Identify which cell holds the provided text, then report its [X, Y] central coordinate. 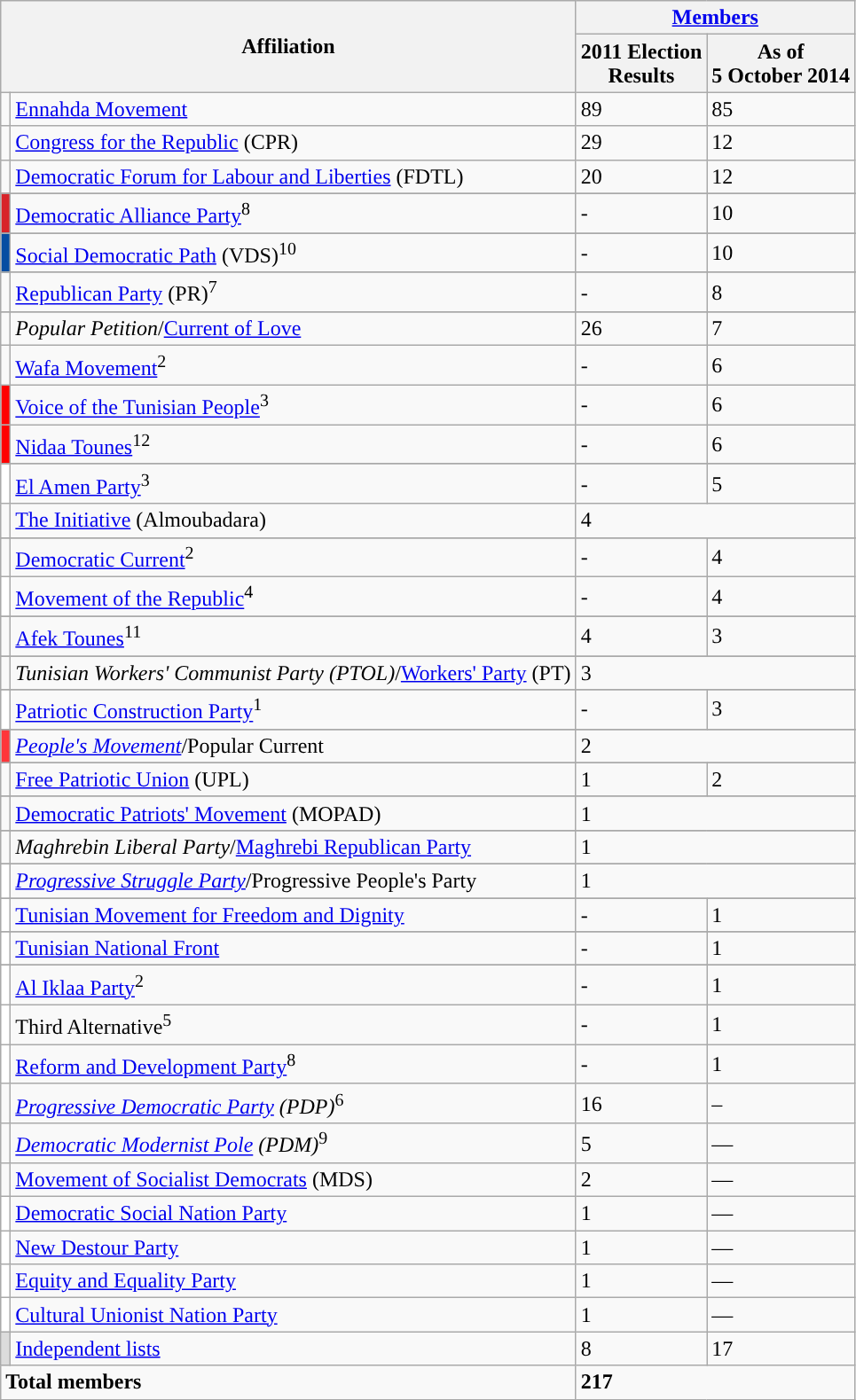
Movement of the Republic4 [293, 598]
Popular Petition/Current of Love [293, 329]
85 [781, 109]
Al Iklaa Party2 [293, 986]
Voice of the Tunisian People3 [293, 404]
Afek Tounes11 [293, 637]
Tunisian National Front [293, 949]
The Initiative (Almoubadara) [293, 520]
People's Movement/Popular Current [293, 746]
Democratic Forum for Labour and Liberties (FDTL) [293, 176]
Democratic Current2 [293, 557]
2011 ElectionResults [641, 64]
17 [781, 1349]
217 [715, 1382]
New Destour Party [293, 1247]
Cultural Unionist Nation Party [293, 1315]
7 [781, 329]
Nidaa Tounes12 [293, 445]
Movement of Socialist Democrats (MDS) [293, 1180]
29 [641, 143]
Third Alternative5 [293, 1025]
Maghrebin Liberal Party/Maghrebi Republican Party [293, 848]
Social Democratic Path (VDS)10 [293, 254]
Affiliation [288, 46]
Reform and Development Party8 [293, 1064]
As of 5 October 2014 [781, 64]
Democratic Alliance Party8 [293, 213]
26 [641, 329]
Tunisian Workers' Communist Party (PTOL)/Workers' Party (PT) [293, 673]
Democratic Modernist Pole (PDM)9 [293, 1144]
Equity and Equality Party [293, 1281]
Free Patriotic Union (UPL) [293, 779]
Independent lists [293, 1349]
Ennahda Movement [293, 109]
El Amen Party3 [293, 484]
89 [641, 109]
Wafa Movement2 [293, 365]
Members [715, 18]
Democratic Social Nation Party [293, 1214]
Congress for the Republic (CPR) [293, 143]
– [781, 1103]
Patriotic Construction Party1 [293, 709]
Progressive Democratic Party (PDP)6 [293, 1103]
Progressive Struggle Party/Progressive People's Party [293, 881]
16 [641, 1103]
Total members [288, 1382]
Republican Party (PR)7 [293, 293]
Tunisian Movement for Freedom and Dignity [293, 915]
Democratic Patriots' Movement (MOPAD) [293, 813]
20 [641, 176]
